Search for the cell housing the specified text and yield its (x, y) center coordinate. 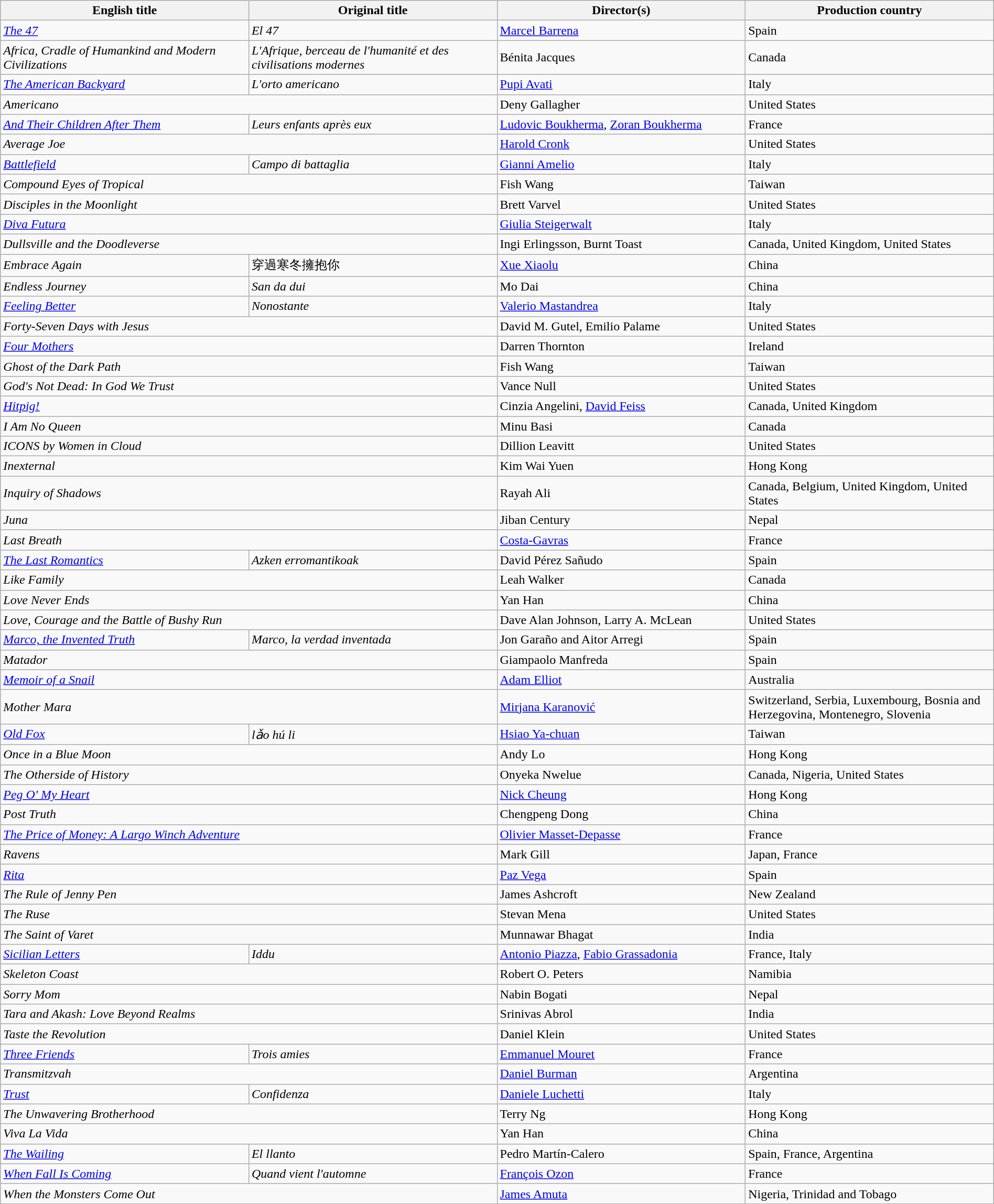
Marco, the Invented Truth (125, 640)
Harold Cronk (621, 144)
Love, Courage and the Battle of Bushy Run (248, 620)
Pupi Avati (621, 84)
Munnawar Bhagat (621, 934)
Rita (248, 874)
Ireland (870, 346)
Canada, Nigeria, United States (870, 775)
Olivier Masset-Depasse (621, 834)
Mo Dai (621, 286)
Srinivas Abrol (621, 1014)
Original title (373, 10)
Peg O' My Heart (248, 794)
Jon Garaño and Aitor Arregi (621, 640)
Deny Gallagher (621, 104)
Robert O. Peters (621, 974)
Mirjana Karanović (621, 707)
Americano (248, 104)
Adam Elliot (621, 680)
Transmitzvah (248, 1074)
Canada, United Kingdom (870, 406)
France, Italy (870, 954)
Japan, France (870, 854)
Inexternal (248, 466)
Paz Vega (621, 874)
Chengpeng Dong (621, 814)
Skeleton Coast (248, 974)
When Fall Is Coming (125, 1174)
Three Friends (125, 1054)
Average Joe (248, 144)
Nabin Bogati (621, 994)
Dullsville and the Doodleverse (248, 244)
Brett Varvel (621, 204)
Daniele Luchetti (621, 1094)
Feeling Better (125, 306)
François Ozon (621, 1174)
David M. Gutel, Emilio Palame (621, 326)
Andy Lo (621, 755)
The Otherside of History (248, 775)
Valerio Mastandrea (621, 306)
Kim Wai Yuen (621, 466)
Confidenza (373, 1094)
Azken erromantikoak (373, 560)
Jiban Century (621, 520)
Antonio Piazza, Fabio Grassadonia (621, 954)
The Saint of Varet (248, 934)
And Their Children After Them (125, 124)
Ravens (248, 854)
Diva Futura (248, 224)
The Unwavering Brotherhood (248, 1114)
Post Truth (248, 814)
L'Afrique, berceau de l'humanité et des civilisations modernes (373, 58)
Battlefield (125, 164)
Namibia (870, 974)
James Amuta (621, 1194)
Compound Eyes of Tropical (248, 184)
Vance Null (621, 386)
Switzerland, Serbia, Luxembourg, Bosnia and Herzegovina, Montenegro, Slovenia (870, 707)
Last Breath (248, 540)
I Am No Queen (248, 426)
Nonostante (373, 306)
The Last Romantics (125, 560)
San da dui (373, 286)
Canada, Belgium, United Kingdom, United States (870, 493)
Ingi Erlingsson, Burnt Toast (621, 244)
Mark Gill (621, 854)
The American Backyard (125, 84)
Trust (125, 1094)
Forty-Seven Days with Jesus (248, 326)
Giampaolo Manfreda (621, 660)
Terry Ng (621, 1114)
Gianni Amelio (621, 164)
New Zealand (870, 894)
Endless Journey (125, 286)
Nigeria, Trinidad and Tobago (870, 1194)
Bénita Jacques (621, 58)
The Ruse (248, 914)
Once in a Blue Moon (248, 755)
Juna (248, 520)
The 47 (125, 30)
Campo di battaglia (373, 164)
The Rule of Jenny Pen (248, 894)
Sorry Mom (248, 994)
Darren Thornton (621, 346)
Ludovic Boukherma, Zoran Boukherma (621, 124)
When the Monsters Come Out (248, 1194)
Sicilian Letters (125, 954)
Canada, United Kingdom, United States (870, 244)
Australia (870, 680)
Ghost of the Dark Path (248, 366)
Hsiao Ya-chuan (621, 734)
Giulia Steigerwalt (621, 224)
Hitpig! (248, 406)
Iddu (373, 954)
God's Not Dead: In God We Trust (248, 386)
Inquiry of Shadows (248, 493)
Daniel Burman (621, 1074)
Disciples in the Moonlight (248, 204)
Spain, France, Argentina (870, 1154)
lǎo hú li (373, 734)
Tara and Akash: Love Beyond Realms (248, 1014)
Nick Cheung (621, 794)
L'orto americano (373, 84)
Like Family (248, 580)
Daniel Klein (621, 1034)
Pedro Martín-Calero (621, 1154)
James Ashcroft (621, 894)
Dave Alan Johnson, Larry A. McLean (621, 620)
Cinzia Angelini, David Feiss (621, 406)
Viva La Vida (248, 1134)
Matador (248, 660)
Leah Walker (621, 580)
Embrace Again (125, 265)
Memoir of a Snail (248, 680)
Four Mothers (248, 346)
Trois amies (373, 1054)
Emmanuel Mouret (621, 1054)
Mother Mara (248, 707)
The Wailing (125, 1154)
Africa, Cradle of Humankind and Modern Civilizations (125, 58)
Old Fox (125, 734)
Quand vient l'automne (373, 1174)
Xue Xiaolu (621, 265)
English title (125, 10)
Rayah Ali (621, 493)
Minu Basi (621, 426)
Leurs enfants après eux (373, 124)
Marcel Barrena (621, 30)
Argentina (870, 1074)
Love Never Ends (248, 600)
Stevan Mena (621, 914)
El 47 (373, 30)
David Pérez Sañudo (621, 560)
Dillion Leavitt (621, 446)
Marco, la verdad inventada (373, 640)
Onyeka Nwelue (621, 775)
Director(s) (621, 10)
The Price of Money: A Largo Winch Adventure (248, 834)
Costa-Gavras (621, 540)
Taste the Revolution (248, 1034)
Production country (870, 10)
穿過寒冬擁抱你 (373, 265)
ICONS by Women in Cloud (248, 446)
El llanto (373, 1154)
